Capture the cell that displays the provided text and extract its (X, Y) central coordinate. 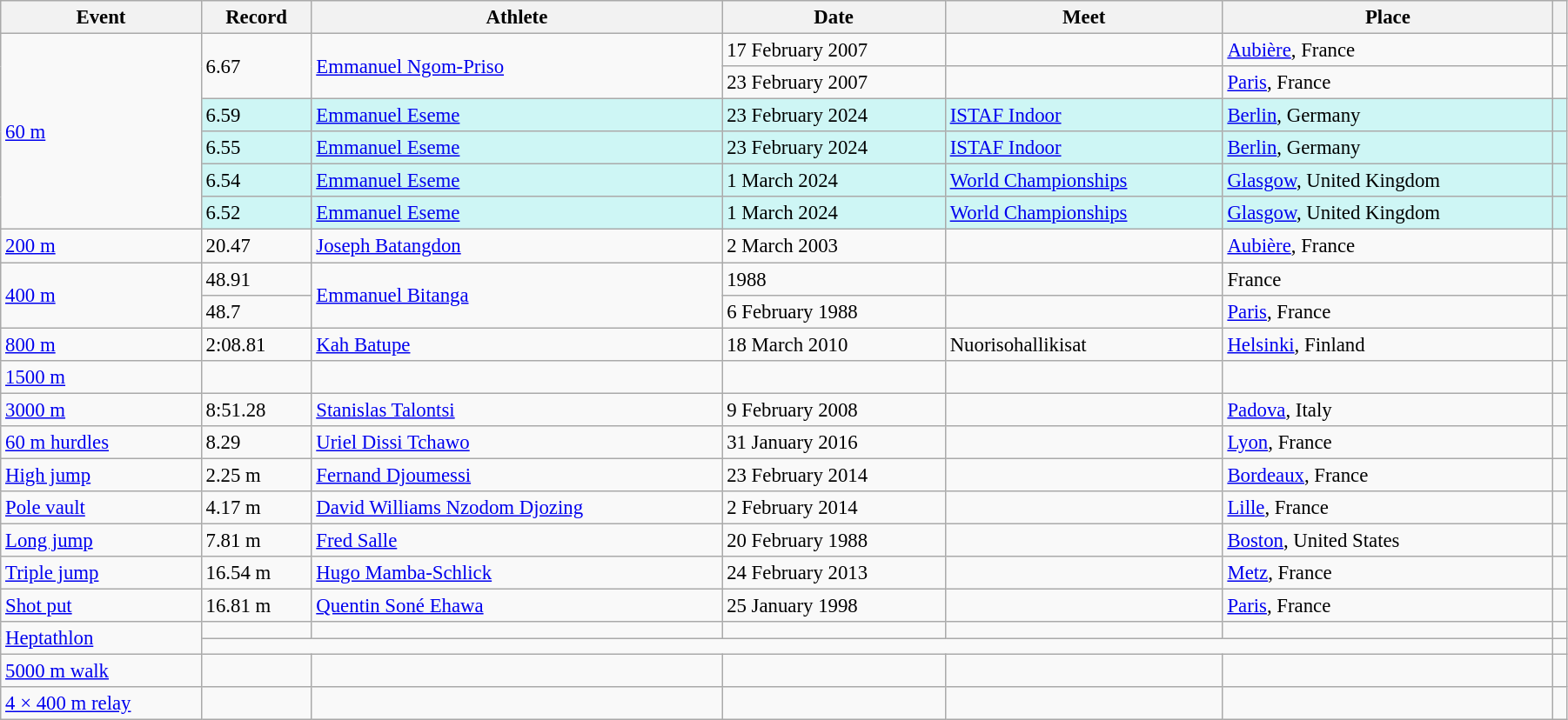
6.52 (256, 213)
Meet (1084, 17)
Helsinki, Finland (1387, 344)
2 March 2003 (834, 246)
25 January 1998 (834, 606)
16.81 m (256, 606)
60 m (101, 132)
31 January 2016 (834, 443)
6.67 (256, 66)
Padova, Italy (1387, 410)
8:51.28 (256, 410)
48.91 (256, 279)
Shot put (101, 606)
Triple jump (101, 573)
Bordeaux, France (1387, 475)
17 February 2007 (834, 50)
Metz, France (1387, 573)
Kah Batupe (517, 344)
Fred Salle (517, 540)
Fernand Djoumessi (517, 475)
2:08.81 (256, 344)
7.81 m (256, 540)
Emmanuel Bitanga (517, 296)
400 m (101, 296)
60 m hurdles (101, 443)
Event (101, 17)
Joseph Batangdon (517, 246)
France (1387, 279)
Lille, France (1387, 508)
2 February 2014 (834, 508)
Date (834, 17)
Stanislas Talontsi (517, 410)
20.47 (256, 246)
1500 m (101, 377)
Nuorisohallikisat (1084, 344)
200 m (101, 246)
Long jump (101, 540)
4.17 m (256, 508)
Record (256, 17)
Boston, United States (1387, 540)
8.29 (256, 443)
23 February 2007 (834, 83)
David Williams Nzodom Djozing (517, 508)
6 February 1988 (834, 311)
6.55 (256, 148)
Emmanuel Ngom-Priso (517, 66)
Hugo Mamba-Schlick (517, 573)
800 m (101, 344)
20 February 1988 (834, 540)
4 × 400 m relay (101, 703)
24 February 2013 (834, 573)
18 March 2010 (834, 344)
5000 m walk (101, 671)
1988 (834, 279)
Athlete (517, 17)
Place (1387, 17)
Pole vault (101, 508)
6.59 (256, 116)
High jump (101, 475)
Quentin Soné Ehawa (517, 606)
6.54 (256, 181)
23 February 2014 (834, 475)
2.25 m (256, 475)
16.54 m (256, 573)
Heptathlon (101, 638)
9 February 2008 (834, 410)
Lyon, France (1387, 443)
3000 m (101, 410)
Uriel Dissi Tchawo (517, 443)
48.7 (256, 311)
